Detect which cell encompasses the target text, then output its [X, Y] center coordinate. 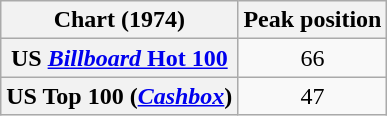
Chart (1974) [120, 20]
47 [312, 96]
Peak position [312, 20]
US Top 100 (Cashbox) [120, 96]
US Billboard Hot 100 [120, 58]
66 [312, 58]
